Locate the cell with the specified text and output its [x, y] center coordinate. 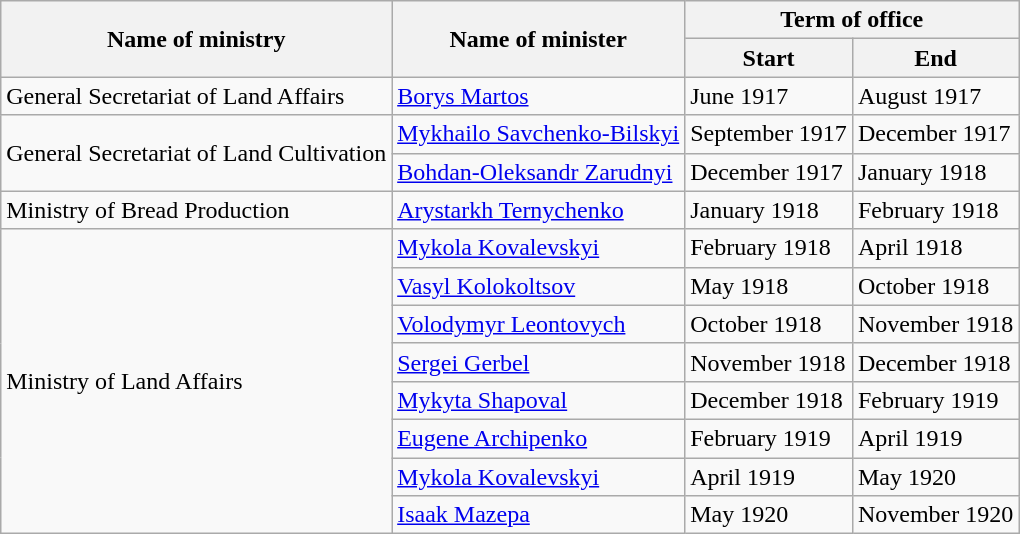
General Secretariat of Land Cultivation [196, 153]
Mykhailo Savchenko-Bilskyi [538, 134]
Volodymyr Leontovych [538, 324]
Ministry of Bread Production [196, 210]
Mykyta Shapoval [538, 400]
General Secretariat of Land Affairs [196, 96]
Name of ministry [196, 39]
November 1920 [935, 515]
Arystarkh Ternychenko [538, 210]
Isaak Mazepa [538, 515]
End [935, 58]
September 1917 [769, 134]
April 1918 [935, 248]
Eugene Archipenko [538, 438]
June 1917 [769, 96]
May 1918 [769, 286]
Ministry of Land Affairs [196, 381]
Borys Martos [538, 96]
August 1917 [935, 96]
Term of office [852, 20]
Sergei Gerbel [538, 362]
Bohdan-Oleksandr Zarudnyi [538, 172]
Vasyl Kolokoltsov [538, 286]
Name of minister [538, 39]
Start [769, 58]
